Locate the cell with the specified text and output its (x, y) center coordinate. 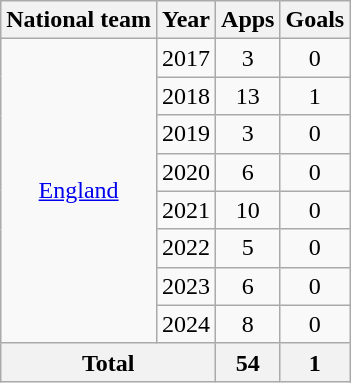
2018 (186, 96)
2019 (186, 134)
Apps (248, 20)
2023 (186, 286)
2024 (186, 324)
Year (186, 20)
8 (248, 324)
2022 (186, 248)
5 (248, 248)
National team (79, 20)
2020 (186, 172)
Total (108, 362)
10 (248, 210)
England (79, 191)
2017 (186, 58)
Goals (315, 20)
2021 (186, 210)
54 (248, 362)
13 (248, 96)
